Return the [X, Y] coordinate for the center point of the cell that contains the specified text.  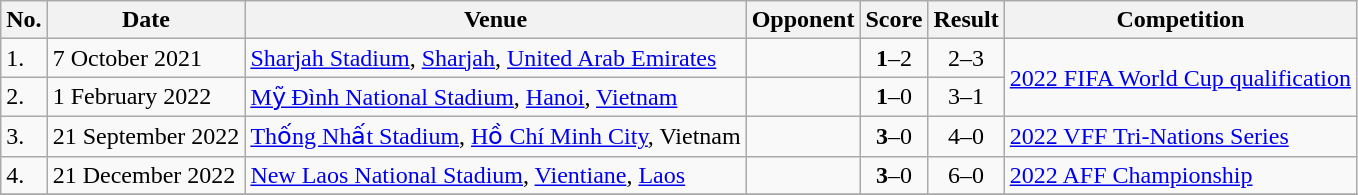
2022 FIFA World Cup qualification [1180, 78]
2–3 [966, 58]
21 December 2022 [146, 175]
21 September 2022 [146, 136]
Score [894, 20]
4–0 [966, 136]
Mỹ Đình National Stadium, Hanoi, Vietnam [496, 97]
Competition [1180, 20]
2022 VFF Tri-Nations Series [1180, 136]
2022 AFF Championship [1180, 175]
3–1 [966, 97]
3. [24, 136]
2. [24, 97]
1–2 [894, 58]
Sharjah Stadium, Sharjah, United Arab Emirates [496, 58]
1. [24, 58]
6–0 [966, 175]
4. [24, 175]
Thống Nhất Stadium, Hồ Chí Minh City, Vietnam [496, 136]
1–0 [894, 97]
Venue [496, 20]
Opponent [803, 20]
New Laos National Stadium, Vientiane, Laos [496, 175]
No. [24, 20]
1 February 2022 [146, 97]
Result [966, 20]
Date [146, 20]
7 October 2021 [146, 58]
